Return (X, Y) of the center of cell containing provided text 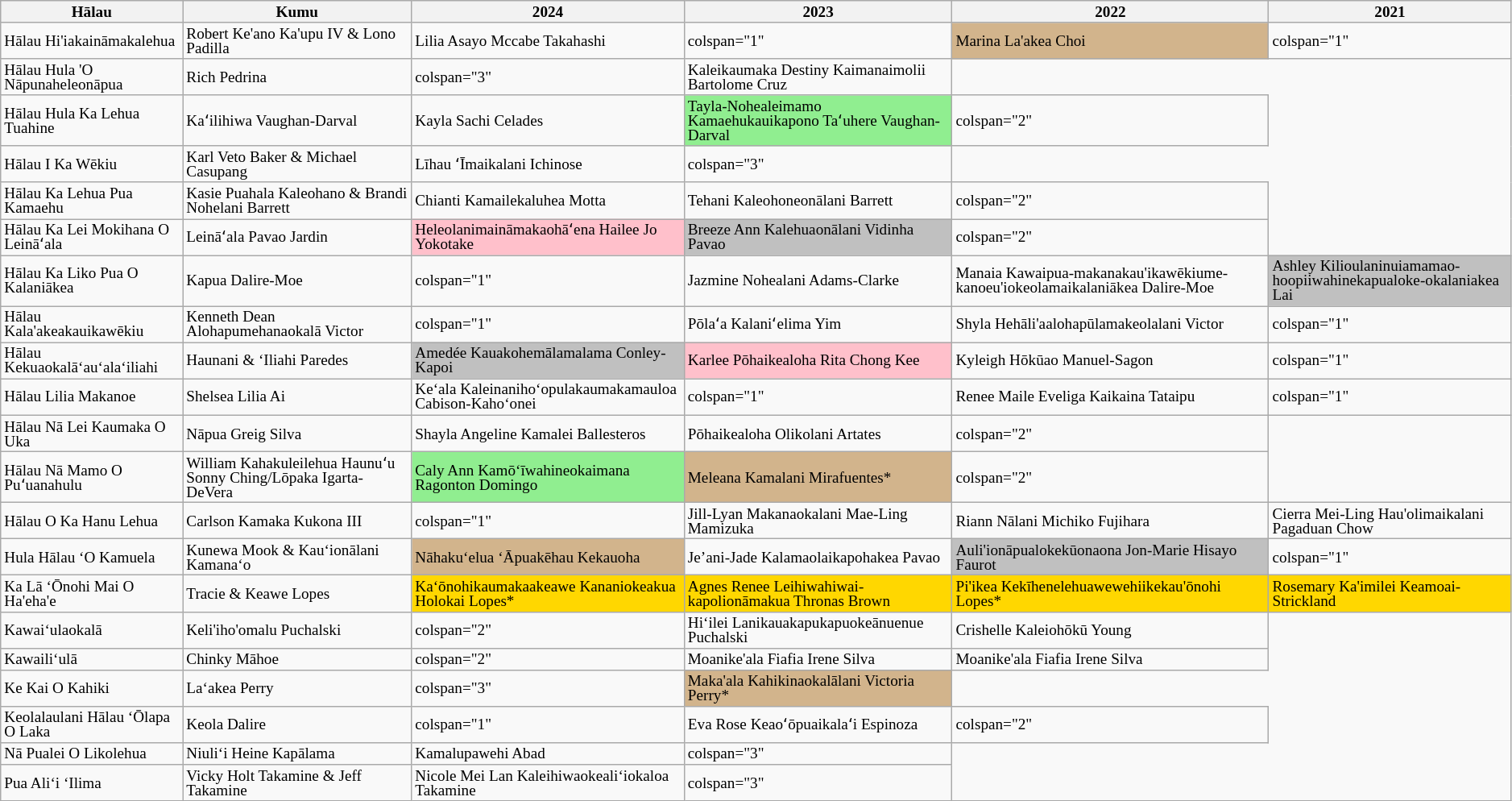
Hi‘ilei Lanikauakapukapuokeānuenue Puchalski (818, 630)
Keolalaulani Hālau ‘Ōlapa O Laka (92, 724)
Hālau I Ka Wēkiu (92, 164)
Amedée Kauakohemālamalama Conley-Kapoi (548, 361)
Kapua Dalire-Moe (297, 280)
Pōlaʻa Kalaniʻelima Yim (818, 324)
Ka‘ōnohikaumakaakeawe Kananiokeakua Holokai Lopes* (548, 593)
Riann Nālani Michiko Fujihara (1110, 521)
Karl Veto Baker & Michael Casupang (297, 164)
Rosemary Ka'imilei Keamoai-Strickland (1390, 593)
Tehani Kaleohoneonālani Barrett (818, 200)
Nā Pualei O Likolehua (92, 753)
Karlee Pōhaikealoha Rita Chong Kee (818, 361)
La‘akea Perry (297, 688)
Manaia Kawaipua-makanakau'ikawēkiume-kanoeu'iokeolamaikalaniākea Dalire-Moe (1110, 280)
Niuli‘i Heine Kapālama (297, 753)
Eva Rose Keaoʻōpuaikalaʻi Espinoza (818, 724)
Līhau ʻĪmaikalani Ichinose (548, 164)
Vicky Holt Takamine & Jeff Takamine (297, 782)
Meleana Kamalani Mirafuentes* (818, 477)
Lilia Asayo Mccabe Takahashi (548, 40)
Je’ani-Jade Kalamaolaikapohakea Pavao (818, 558)
Hālau O Ka Hanu Lehua (92, 521)
Tracie & Keawe Lopes (297, 593)
Shelsea Lilia Ai (297, 396)
Tayla-Nohealeimamo Kamaehukauikapono Taʻuhere Vaughan-Darval (818, 121)
Hālau Nā Lei Kaumaka O Uka (92, 434)
Carlson Kamaka Kukona III (297, 521)
Ashley Kilioulaninuiamamao-hoopiiwahinekapualoke-okalaniakea Lai (1390, 280)
2021 (1390, 11)
Kyleigh Hōkūao Manuel-Sagon (1110, 361)
Kawai‘ulaokalā (92, 630)
Jill-Lyan Makanaokalani Mae-Ling Mamizuka (818, 521)
Jazmine Nohealani Adams-Clarke (818, 280)
Pua Ali‘i ‘Ilima (92, 782)
Chianti Kamailekaluhea Motta (548, 200)
Cierra Mei-Ling Hau'olimaikalani Pagaduan Chow (1390, 521)
Caly Ann Kamō‘īwahineokaimana Ragonton Domingo (548, 477)
2022 (1110, 11)
Shyla Hehāli'aalohapūlamakeolalani Victor (1110, 324)
Marina La'akea Choi (1110, 40)
Breeze Ann Kalehuaonālani Vidinha Pavao (818, 237)
2024 (548, 11)
Kawaili‘ulā (92, 659)
Keola Dalire (297, 724)
Ke Kai O Kahiki (92, 688)
Leināʻala Pavao Jardin (297, 237)
Kamalupawehi Abad (548, 753)
Hālau Ka Lehua Pua Kamaehu (92, 200)
Pōhaikealoha Olikolani Artates (818, 434)
Hālau (92, 11)
Hālau Ka Lei Mokihana O Leināʻala (92, 237)
Renee Maile Eveliga Kaikaina Tataipu (1110, 396)
Kayla Sachi Celades (548, 121)
Rich Pedrina (297, 77)
Hālau Hi'iakaināmakalehua (92, 40)
Nāpua Greig Silva (297, 434)
Kenneth Dean Alohapumehanaokalā Victor (297, 324)
Kaʻilihiwa Vaughan-Darval (297, 121)
Chinky Māhoe (297, 659)
Auli'ionāpualokekūonaona Jon-Marie Hisayo Faurot (1110, 558)
Crishelle Kaleiohōkū Young (1110, 630)
Nicole Mei Lan Kaleihiwaokeali‘iokaloa Takamine (548, 782)
Hālau Kala'akeakauikawēkiu (92, 324)
Hālau Ka Liko Pua O Kalaniākea (92, 280)
Kaleikaumaka Destiny Kaimanaimolii Bartolome Cruz (818, 77)
Kunewa Mook & Kau‘ionālani Kamana‘o (297, 558)
Hālau Kekuaokalā‘au‘ala‘iliahi (92, 361)
Ka Lā ‘Ōnohi Mai O Ha'eha'e (92, 593)
Ke‘ala Kaleinaniho‘opulakaumakamauloa Cabison-Kaho‘onei (548, 396)
Kumu (297, 11)
Nāhaku‘elua ‘Āpuakēhau Kekauoha (548, 558)
Robert Ke'ano Ka'upu IV & Lono Padilla (297, 40)
Keli'iho'omalu Puchalski (297, 630)
Hālau Lilia Makanoe (92, 396)
Kasie Puahala Kaleohano & Brandi Nohelani Barrett (297, 200)
Shayla Angeline Kamalei Ballesteros (548, 434)
Hālau Hula Ka Lehua Tuahine (92, 121)
Maka'ala Kahikinaokalālani Victoria Perry* (818, 688)
Hālau Hula 'O Nāpunaheleonāpua (92, 77)
William Kahakuleilehua Haunuʻu Sonny Ching/Lōpaka Igarta-DeVera (297, 477)
Haunani & ‘Iliahi Paredes (297, 361)
2023 (818, 11)
Agnes Renee Leihiwahiwai-kapolionāmakua Thronas Brown (818, 593)
Heleolanimaināmakaohāʻena Hailee Jo Yokotake (548, 237)
Pi'ikea Kekīhenelehuawewehiikekau'ōnohi Lopes* (1110, 593)
Hālau Nā Mamo O Puʻuanahulu (92, 477)
Hula Hālau ‘O Kamuela (92, 558)
